Output the (X, Y) coordinate of the center of the cell containing the given text.  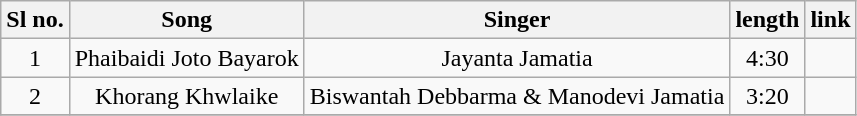
4:30 (768, 58)
Sl no. (35, 20)
2 (35, 96)
3:20 (768, 96)
Khorang Khwlaike (186, 96)
Jayanta Jamatia (517, 58)
Singer (517, 20)
1 (35, 58)
Biswantah Debbarma & Manodevi Jamatia (517, 96)
length (768, 20)
Song (186, 20)
Phaibaidi Joto Bayarok (186, 58)
link (830, 20)
